For the text-containing cell, return its midpoint in [x, y] coordinate format. 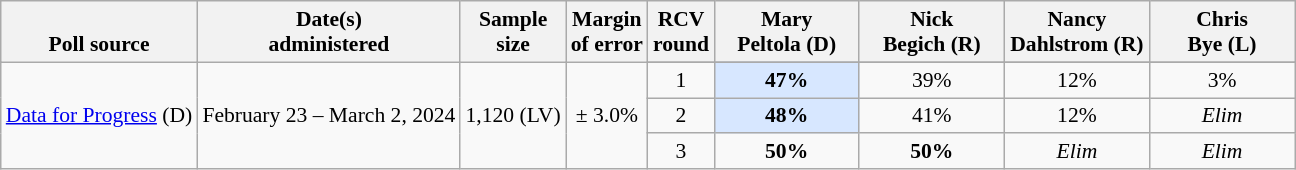
± 3.0% [607, 116]
Data for Progress (D) [100, 116]
48% [786, 116]
Date(s)administered [328, 32]
3 [681, 152]
1,120 (LV) [512, 116]
ChrisBye (L) [1222, 32]
Marginof error [607, 32]
1 [681, 80]
February 23 – March 2, 2024 [328, 116]
39% [932, 80]
MaryPeltola (D) [786, 32]
Samplesize [512, 32]
Poll source [100, 32]
2 [681, 116]
47% [786, 80]
41% [932, 116]
NickBegich (R) [932, 32]
RCVround [681, 32]
NancyDahlstrom (R) [1076, 32]
3% [1222, 80]
